Return [x, y] of the center of cell containing provided text 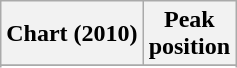
Chart (2010) [72, 34]
Peakposition [189, 34]
